Scan for the cell matching the given text and deliver its (X, Y) coordinate at center. 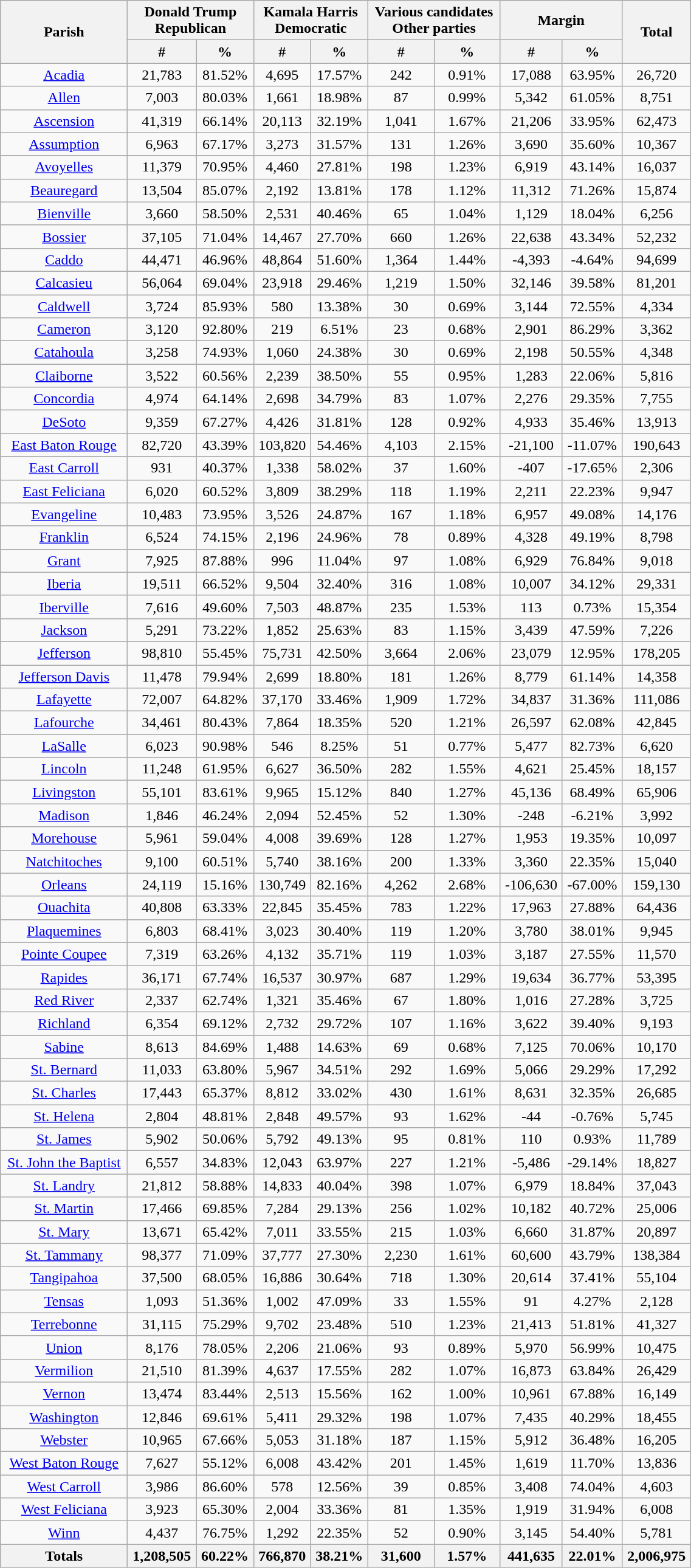
Iberville (64, 607)
29.29% (592, 1070)
West Baton Rouge (64, 1463)
1.60% (467, 468)
4,933 (531, 422)
6,627 (282, 769)
256 (401, 1209)
West Feliciana (64, 1510)
201 (401, 1463)
81 (401, 1510)
60.22% (225, 1556)
1.67% (467, 121)
31.36% (592, 700)
10,097 (656, 838)
62.08% (592, 723)
103,820 (282, 445)
660 (401, 237)
52,232 (656, 237)
578 (282, 1487)
17,963 (531, 908)
16,537 (282, 977)
81.39% (225, 1370)
60.56% (225, 376)
23,918 (282, 283)
67.74% (225, 977)
27.88% (592, 908)
2,230 (401, 1255)
84.69% (225, 1046)
1,093 (162, 1301)
30.40% (339, 931)
17,443 (162, 1093)
9,947 (656, 491)
63.84% (592, 1370)
31.87% (592, 1232)
130,749 (282, 885)
7,011 (282, 1232)
Ouachita (64, 908)
2,698 (282, 399)
5,411 (282, 1417)
Allen (64, 98)
St. Helena (64, 1116)
Parish (64, 32)
7,319 (162, 954)
6.51% (339, 330)
54.40% (592, 1533)
86.60% (225, 1487)
39.69% (339, 838)
2,206 (282, 1347)
East Feliciana (64, 491)
Totals (64, 1556)
18.04% (592, 213)
8,798 (656, 537)
1,208,505 (162, 1556)
65.30% (225, 1510)
38.16% (339, 862)
65.37% (225, 1093)
2,198 (531, 353)
18.98% (339, 98)
1.04% (467, 213)
55 (401, 376)
82,720 (162, 445)
22.01% (592, 1556)
40,808 (162, 908)
9,504 (282, 584)
1.53% (467, 607)
3,273 (282, 144)
10,965 (162, 1440)
62.74% (225, 1000)
-11.07% (592, 445)
3,258 (162, 353)
1,016 (531, 1000)
11,789 (656, 1139)
68.05% (225, 1278)
37,043 (656, 1186)
Orleans (64, 885)
48.87% (339, 607)
3,780 (531, 931)
40.72% (592, 1209)
33.02% (339, 1093)
2,337 (162, 1000)
Jackson (64, 630)
227 (401, 1162)
2,196 (282, 537)
16,886 (282, 1278)
18.84% (592, 1186)
43.34% (592, 237)
1,852 (282, 630)
Lafayette (64, 700)
3,360 (531, 862)
931 (162, 468)
65 (401, 213)
30.64% (339, 1278)
-248 (531, 815)
Vernon (64, 1394)
6,023 (162, 746)
Claiborne (64, 376)
1,846 (162, 815)
10,007 (531, 584)
2,513 (282, 1394)
2,239 (282, 376)
1,321 (282, 1000)
64.82% (225, 700)
37,500 (162, 1278)
2,804 (162, 1116)
Caddo (64, 260)
10,483 (162, 514)
292 (401, 1070)
Avoyelles (64, 167)
21,510 (162, 1370)
22,845 (282, 908)
3,526 (282, 514)
63.80% (225, 1070)
20,614 (531, 1278)
38.21% (339, 1556)
5,781 (656, 1533)
18,157 (656, 769)
31.18% (339, 1440)
West Carroll (64, 1487)
580 (282, 306)
11,248 (162, 769)
23.48% (339, 1324)
2,306 (656, 468)
31.57% (339, 144)
29.72% (339, 1023)
87.88% (225, 561)
8,631 (531, 1093)
34,461 (162, 723)
5,912 (531, 1440)
42.50% (339, 653)
2,006,975 (656, 1556)
0.99% (467, 98)
34.12% (592, 584)
1.57% (467, 1556)
78.05% (225, 1347)
39 (401, 1487)
14,358 (656, 677)
159,130 (656, 885)
181 (401, 677)
Grant (64, 561)
74.93% (225, 353)
29.32% (339, 1417)
31,600 (401, 1556)
29,331 (656, 584)
6,256 (656, 213)
38.50% (339, 376)
1.45% (467, 1463)
2,848 (282, 1116)
16,873 (531, 1370)
67 (401, 1000)
26,720 (656, 75)
Red River (64, 1000)
5,745 (656, 1116)
1.50% (467, 283)
31.94% (592, 1510)
Jefferson Davis (64, 677)
64,436 (656, 908)
10,170 (656, 1046)
113 (531, 607)
25.63% (339, 630)
2,004 (282, 1510)
63.95% (592, 75)
74.15% (225, 537)
29.13% (339, 1209)
167 (401, 514)
-5,486 (531, 1162)
St. Tammany (64, 1255)
15,874 (656, 190)
27.81% (339, 167)
7,226 (656, 630)
Calcasieu (64, 283)
East Carroll (64, 468)
22.06% (592, 376)
-4.64% (592, 260)
46.24% (225, 815)
56,064 (162, 283)
187 (401, 1440)
3,725 (656, 1000)
11,478 (162, 677)
1,060 (282, 353)
58.88% (225, 1186)
4,262 (401, 885)
13,836 (656, 1463)
718 (401, 1278)
131 (401, 144)
6,620 (656, 746)
12.56% (339, 1487)
-21,100 (531, 445)
14,467 (282, 237)
107 (401, 1023)
91 (531, 1301)
2,901 (531, 330)
71.09% (225, 1255)
41,319 (162, 121)
-29.14% (592, 1162)
Vermilion (64, 1370)
40.04% (339, 1186)
53,395 (656, 977)
3,120 (162, 330)
1.18% (467, 514)
17.57% (339, 75)
49.08% (592, 514)
66.52% (225, 584)
Lafourche (64, 723)
3,992 (656, 815)
2.68% (467, 885)
70.95% (225, 167)
80.43% (225, 723)
Bienville (64, 213)
520 (401, 723)
7,435 (531, 1417)
81,201 (656, 283)
47.09% (339, 1301)
6,557 (162, 1162)
St. John the Baptist (64, 1162)
59.04% (225, 838)
82.73% (592, 746)
58.02% (339, 468)
41,327 (656, 1324)
86.29% (592, 330)
3,187 (531, 954)
510 (401, 1324)
Cameron (64, 330)
-106,630 (531, 885)
43.39% (225, 445)
Assumption (64, 144)
1.69% (467, 1070)
30.97% (339, 977)
1,219 (401, 283)
42,845 (656, 723)
69.12% (225, 1023)
45,136 (531, 792)
3,660 (162, 213)
35.71% (339, 954)
12.95% (592, 653)
5,816 (656, 376)
7,627 (162, 1463)
71.04% (225, 237)
18,455 (656, 1417)
16,149 (656, 1394)
67.66% (225, 1440)
Iberia (64, 584)
5,477 (531, 746)
90.98% (225, 746)
34.51% (339, 1070)
441,635 (531, 1556)
1,129 (531, 213)
70.06% (592, 1046)
49.60% (225, 607)
Acadia (64, 75)
67.88% (592, 1394)
61.05% (592, 98)
Bossier (64, 237)
111,086 (656, 700)
35.45% (339, 908)
31,115 (162, 1324)
10,367 (656, 144)
29.46% (339, 283)
97 (401, 561)
7,864 (282, 723)
840 (401, 792)
Madison (64, 815)
1.44% (467, 260)
3,362 (656, 330)
13,671 (162, 1232)
-67.00% (592, 885)
2,128 (656, 1301)
36.48% (592, 1440)
7,125 (531, 1046)
37,170 (282, 700)
6,660 (531, 1232)
Webster (64, 1440)
32.40% (339, 584)
26,685 (656, 1093)
242 (401, 75)
4,974 (162, 399)
11.70% (592, 1463)
9,193 (656, 1023)
Catahoula (64, 353)
1,661 (282, 98)
33.55% (339, 1232)
38.01% (592, 931)
1,364 (401, 260)
65.42% (225, 1232)
37.41% (592, 1278)
1,909 (401, 700)
20,897 (656, 1232)
5,291 (162, 630)
25,006 (656, 1209)
5,970 (531, 1347)
62,473 (656, 121)
St. Martin (64, 1209)
6,963 (162, 144)
71.26% (592, 190)
3,923 (162, 1510)
Ascension (64, 121)
8,176 (162, 1347)
61.95% (225, 769)
83.44% (225, 1394)
10,475 (656, 1347)
40.29% (592, 1417)
21,783 (162, 75)
55.12% (225, 1463)
1,338 (282, 468)
4,103 (401, 445)
138,384 (656, 1255)
72,007 (162, 700)
66.14% (225, 121)
21.06% (339, 1347)
55,104 (656, 1278)
0.85% (467, 1487)
1,619 (531, 1463)
18.80% (339, 677)
11,033 (162, 1070)
1,041 (401, 121)
DeSoto (64, 422)
92.80% (225, 330)
2,531 (282, 213)
4,334 (656, 306)
1,002 (282, 1301)
73.22% (225, 630)
75.29% (225, 1324)
Union (64, 1347)
19,634 (531, 977)
Margin (562, 21)
1,292 (282, 1533)
39.58% (592, 283)
44,471 (162, 260)
1.00% (467, 1394)
1.80% (467, 1000)
17,292 (656, 1070)
26,597 (531, 723)
1.22% (467, 908)
Livingston (64, 792)
Jefferson (64, 653)
11,312 (531, 190)
40.37% (225, 468)
27.55% (592, 954)
1.35% (467, 1510)
49.13% (339, 1139)
9,018 (656, 561)
St. Mary (64, 1232)
72.55% (592, 306)
83.61% (225, 792)
76.75% (225, 1533)
8,779 (531, 677)
34.79% (339, 399)
5,066 (531, 1070)
Franklin (64, 537)
1.72% (467, 700)
1.29% (467, 977)
St. Bernard (64, 1070)
26,429 (656, 1370)
200 (401, 862)
32.35% (592, 1093)
15.16% (225, 885)
12,846 (162, 1417)
65,906 (656, 792)
51.60% (339, 260)
98,377 (162, 1255)
4,426 (282, 422)
7,503 (282, 607)
6,803 (162, 931)
5,792 (282, 1139)
87 (401, 98)
19.35% (592, 838)
73.95% (225, 514)
1.19% (467, 491)
12,043 (282, 1162)
5,740 (282, 862)
Caldwell (64, 306)
33.46% (339, 700)
68.49% (592, 792)
36.50% (339, 769)
3,023 (282, 931)
49.57% (339, 1116)
110 (531, 1139)
85.93% (225, 306)
190,643 (656, 445)
5,053 (282, 1440)
1.16% (467, 1023)
46.96% (225, 260)
63.26% (225, 954)
Richland (64, 1023)
76.84% (592, 561)
2,192 (282, 190)
17,088 (531, 75)
51 (401, 746)
34,837 (531, 700)
Tangipahoa (64, 1278)
4,132 (282, 954)
Evangeline (64, 514)
162 (401, 1394)
0.92% (467, 422)
14,176 (656, 514)
219 (282, 330)
6,979 (531, 1186)
3,809 (282, 491)
85.07% (225, 190)
39.40% (592, 1023)
1.62% (467, 1116)
St. Charles (64, 1093)
63.33% (225, 908)
29.35% (592, 399)
55,101 (162, 792)
Lincoln (64, 769)
5,967 (282, 1070)
22,638 (531, 237)
996 (282, 561)
49.19% (592, 537)
235 (401, 607)
6,020 (162, 491)
38.29% (339, 491)
74.04% (592, 1487)
13.81% (339, 190)
2,094 (282, 815)
27.70% (339, 237)
27.28% (592, 1000)
79.94% (225, 677)
69.04% (225, 283)
Morehouse (64, 838)
4,437 (162, 1533)
LaSalle (64, 746)
27.30% (339, 1255)
37,105 (162, 237)
11.04% (339, 561)
23,079 (531, 653)
14.63% (339, 1046)
-0.76% (592, 1116)
215 (401, 1232)
6,524 (162, 537)
98,810 (162, 653)
6,957 (531, 514)
3,986 (162, 1487)
Beauregard (64, 190)
67.27% (225, 422)
2,276 (531, 399)
52.45% (339, 815)
Winn (64, 1533)
23 (401, 330)
398 (401, 1186)
18,827 (656, 1162)
81.52% (225, 75)
55.45% (225, 653)
-4,393 (531, 260)
7,284 (282, 1209)
24,119 (162, 885)
4,348 (656, 353)
2,732 (282, 1023)
17.55% (339, 1370)
25.45% (592, 769)
15,040 (656, 862)
95 (401, 1139)
69.85% (225, 1209)
546 (282, 746)
0.90% (467, 1533)
6,354 (162, 1023)
9,702 (282, 1324)
Concordia (64, 399)
4.27% (592, 1301)
33 (401, 1301)
4,328 (531, 537)
54.46% (339, 445)
0.91% (467, 75)
82.16% (339, 885)
3,724 (162, 306)
43.14% (592, 167)
69 (401, 1046)
8,812 (282, 1093)
33.36% (339, 1510)
40.46% (339, 213)
Natchitoches (64, 862)
4,603 (656, 1487)
-407 (531, 468)
36.77% (592, 977)
178,205 (656, 653)
33.95% (592, 121)
0.73% (592, 607)
21,206 (531, 121)
11,379 (162, 167)
14,833 (282, 1186)
-44 (531, 1116)
East Baton Rouge (64, 445)
0.77% (467, 746)
11,570 (656, 954)
2.06% (467, 653)
4,621 (531, 769)
0.93% (592, 1139)
7,616 (162, 607)
St. Landry (64, 1186)
3,522 (162, 376)
9,945 (656, 931)
-6.21% (592, 815)
19,511 (162, 584)
51.81% (592, 1324)
0.81% (467, 1139)
1.33% (467, 862)
8,751 (656, 98)
3,622 (531, 1023)
5,961 (162, 838)
7,925 (162, 561)
69.61% (225, 1417)
4,637 (282, 1370)
0.95% (467, 376)
3,145 (531, 1533)
118 (401, 491)
St. James (64, 1139)
78 (401, 537)
4,008 (282, 838)
21,812 (162, 1186)
47.59% (592, 630)
Total (656, 32)
13,474 (162, 1394)
-17.65% (592, 468)
51.36% (225, 1301)
13,913 (656, 422)
20,113 (282, 121)
Pointe Coupee (64, 954)
68.41% (225, 931)
36,171 (162, 977)
9,965 (282, 792)
8.25% (339, 746)
75,731 (282, 653)
9,359 (162, 422)
24.38% (339, 353)
1.02% (467, 1209)
60,600 (531, 1255)
1,283 (531, 376)
16,037 (656, 167)
Washington (64, 1417)
13.38% (339, 306)
3,664 (401, 653)
48,864 (282, 260)
2,699 (282, 677)
37,777 (282, 1255)
687 (401, 977)
34.83% (225, 1162)
Sabine (64, 1046)
37 (401, 468)
48.81% (225, 1116)
430 (401, 1093)
4,695 (282, 75)
24.96% (339, 537)
15,354 (656, 607)
16,205 (656, 1440)
32,146 (531, 283)
316 (401, 584)
9,100 (162, 862)
Rapides (64, 977)
58.50% (225, 213)
Plaquemines (64, 931)
4,460 (282, 167)
56.99% (592, 1347)
15.12% (339, 792)
61.14% (592, 677)
31.81% (339, 422)
63.97% (339, 1162)
13,504 (162, 190)
60.51% (225, 862)
3,408 (531, 1487)
35.60% (592, 144)
1,953 (531, 838)
32.19% (339, 121)
7,003 (162, 98)
43.42% (339, 1463)
783 (401, 908)
5,342 (531, 98)
50.55% (592, 353)
2.15% (467, 445)
1.20% (467, 931)
Terrebonne (64, 1324)
Kamala HarrisDemocratic (311, 21)
17,466 (162, 1209)
64.14% (225, 399)
3,144 (531, 306)
43.79% (592, 1255)
3,690 (531, 144)
1,488 (282, 1046)
766,870 (282, 1556)
178 (401, 190)
10,182 (531, 1209)
22.23% (592, 491)
18.35% (339, 723)
67.17% (225, 144)
2,211 (531, 491)
10,961 (531, 1394)
24.87% (339, 514)
60.52% (225, 491)
6,919 (531, 167)
5,902 (162, 1139)
Donald TrumpRepublican (191, 21)
94,699 (656, 260)
15.56% (339, 1394)
1.12% (467, 190)
Tensas (64, 1301)
7,755 (656, 399)
80.03% (225, 98)
50.06% (225, 1139)
6,929 (531, 561)
21,413 (531, 1324)
3,439 (531, 630)
1,919 (531, 1510)
Various candidatesOther parties (434, 21)
8,613 (162, 1046)
